Return the (x, y) coordinate for the center point of the cell that contains the specified text.  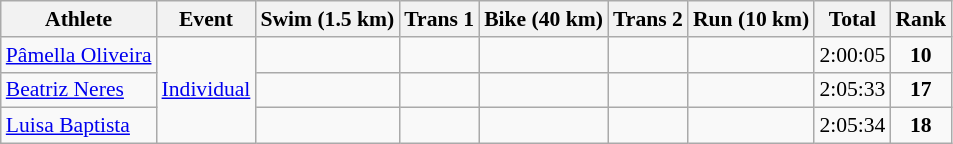
Bike (40 km) (544, 19)
Trans 2 (648, 19)
Individual (206, 90)
2:00:05 (852, 55)
2:05:33 (852, 90)
Rank (920, 19)
10 (920, 55)
Trans 1 (439, 19)
2:05:34 (852, 126)
Run (10 km) (751, 19)
Beatriz Neres (79, 90)
Pâmella Oliveira (79, 55)
18 (920, 126)
17 (920, 90)
Swim (1.5 km) (327, 19)
Athlete (79, 19)
Luisa Baptista (79, 126)
Total (852, 19)
Event (206, 19)
